Search for the cell housing the specified text and yield its [X, Y] center coordinate. 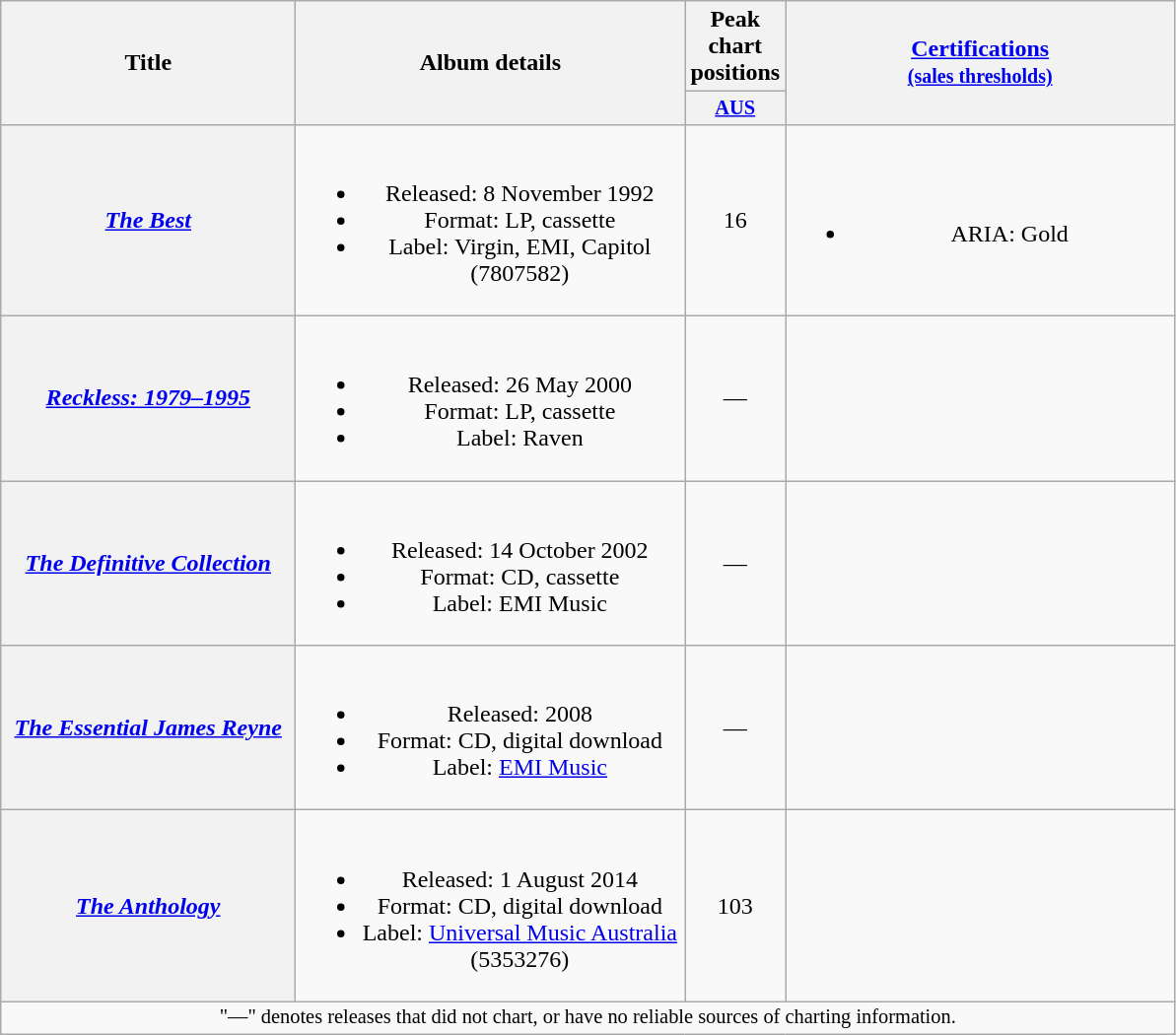
The Essential James Reyne [148, 727]
Album details [491, 63]
The Anthology [148, 906]
Certifications(sales thresholds) [980, 63]
AUS [735, 108]
Released: 1 August 2014Format: CD, digital downloadLabel: Universal Music Australia (5353276) [491, 906]
Released: 26 May 2000Format: LP, cassetteLabel: Raven [491, 398]
Peak chart positions [735, 46]
The Definitive Collection [148, 564]
"—" denotes releases that did not chart, or have no reliable sources of charting information. [588, 1018]
ARIA: Gold [980, 220]
Released: 8 November 1992Format: LP, cassetteLabel: Virgin, EMI, Capitol (7807582) [491, 220]
Released: 2008Format: CD, digital downloadLabel: EMI Music [491, 727]
Released: 14 October 2002Format: CD, cassetteLabel: EMI Music [491, 564]
Title [148, 63]
The Best [148, 220]
Reckless: 1979–1995 [148, 398]
103 [735, 906]
16 [735, 220]
